Capture the cell that displays the provided text and extract its [x, y] central coordinate. 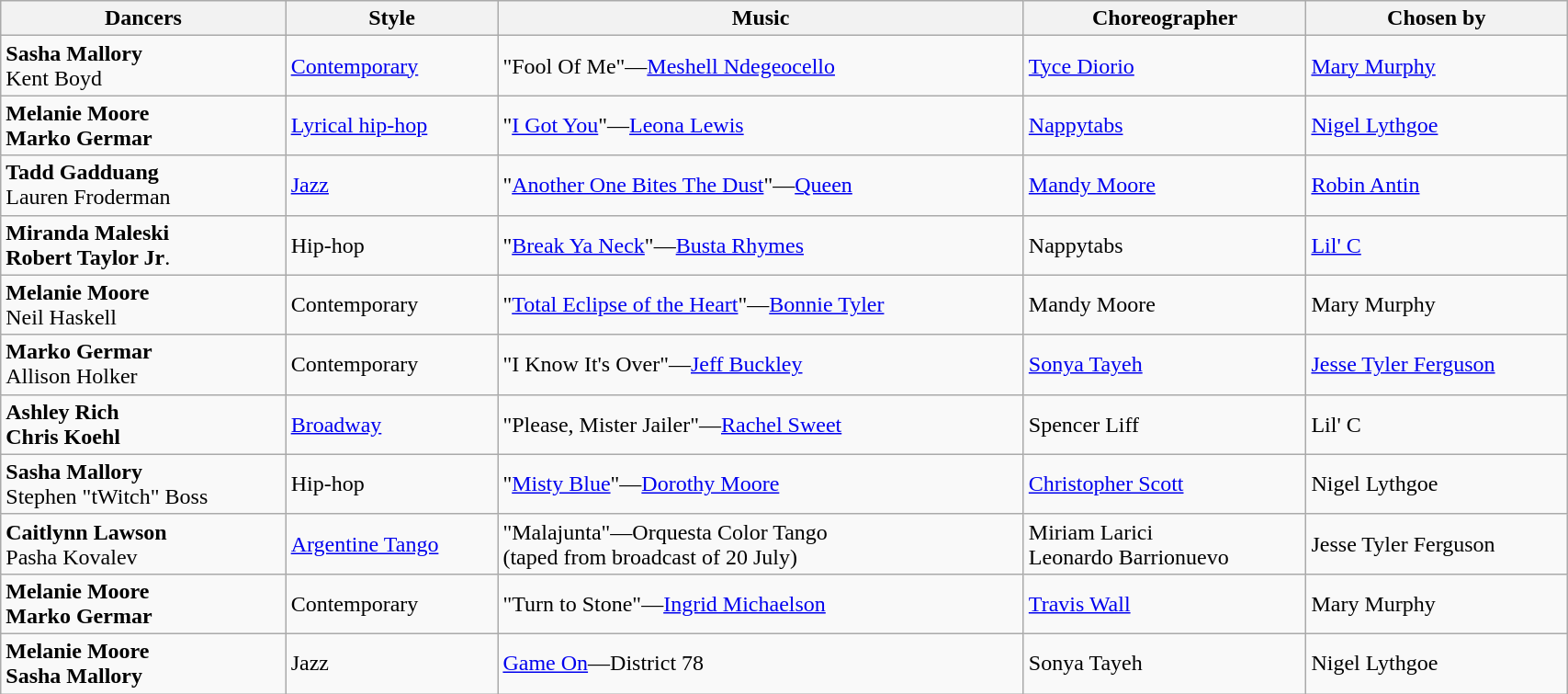
"I Got You"—Leona Lewis [761, 125]
"Malajunta"—Orquesta Color Tango(taped from broadcast of 20 July) [761, 544]
Caitlynn LawsonPasha Kovalev [143, 544]
Melanie MooreSasha Mallory [143, 664]
Music [761, 18]
"Another One Bites The Dust"—Queen [761, 186]
Argentine Tango [391, 544]
Travis Wall [1165, 603]
Sasha Mallory Stephen "tWitch" Boss [143, 484]
"Misty Blue"—Dorothy Moore [761, 484]
Chosen by [1437, 18]
Broadway [391, 425]
Miriam LariciLeonardo Barrionuevo [1165, 544]
"Fool Of Me"—Meshell Ndegeocello [761, 66]
"Break Ya Neck"—Busta Rhymes [761, 245]
Style [391, 18]
Sasha MalloryKent Boyd [143, 66]
"I Know It's Over"—Jeff Buckley [761, 364]
Spencer Liff [1165, 425]
Choreographer [1165, 18]
Tadd GadduangLauren Froderman [143, 186]
Tyce Diorio [1165, 66]
Miranda MaleskiRobert Taylor Jr. [143, 245]
Game On—District 78 [761, 664]
Melanie MooreNeil Haskell [143, 305]
"Total Eclipse of the Heart"—Bonnie Tyler [761, 305]
Lyrical hip-hop [391, 125]
Christopher Scott [1165, 484]
"Please, Mister Jailer"—Rachel Sweet [761, 425]
Ashley RichChris Koehl [143, 425]
Marko GermarAllison Holker [143, 364]
"Turn to Stone"—Ingrid Michaelson [761, 603]
Robin Antin [1437, 186]
Dancers [143, 18]
